Detect which cell encompasses the target text, then output its [X, Y] center coordinate. 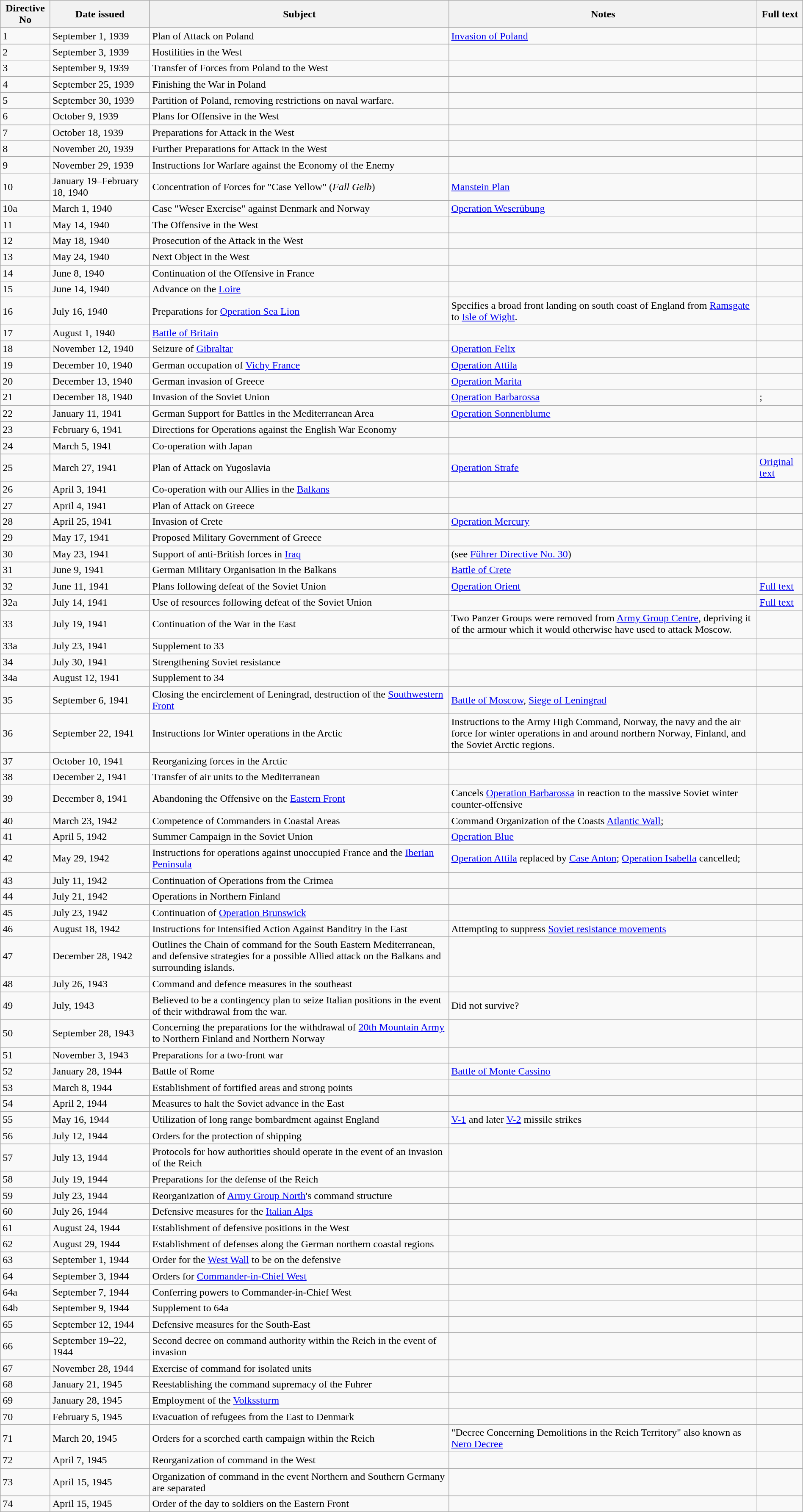
Evacuation of refugees from the East to Denmark [299, 1417]
Establishment of defenses along the German northern coastal regions [299, 1244]
16 [25, 311]
64 [25, 1276]
Original text [780, 468]
25 [25, 468]
May 24, 1940 [100, 257]
Closing the encirclement of Leningrad, destruction of the Southwestern Front [299, 700]
33 [25, 624]
Operation Marita [603, 381]
20 [25, 381]
Co-operation with our Allies in the Balkans [299, 489]
August 12, 1941 [100, 678]
Abandoning the Offensive on the Eastern Front [299, 799]
33a [25, 646]
40 [25, 820]
July 26, 1944 [100, 1212]
Battle of Rome [299, 1071]
Operation Attila [603, 365]
62 [25, 1244]
43 [25, 881]
September 3, 1944 [100, 1276]
50 [25, 1033]
December 28, 1942 [100, 956]
October 10, 1941 [100, 761]
72 [25, 1460]
10a [25, 208]
Defensive measures for the South-East [299, 1324]
29 [25, 538]
Reorganizing forces in the Arctic [299, 761]
Second decree on command authority within the Reich in the event of invasion [299, 1346]
68 [25, 1384]
55 [25, 1119]
Reestablishing the command supremacy of the Fuhrer [299, 1384]
German occupation of Vichy France [299, 365]
Establishment of defensive positions in the West [299, 1228]
3 [25, 68]
March 5, 1941 [100, 446]
Instructions for Warfare against the Economy of the Enemy [299, 165]
Directive No [25, 14]
September 19–22, 1944 [100, 1346]
Next Object in the West [299, 257]
German Support for Battles in the Mediterranean Area [299, 413]
June 14, 1940 [100, 289]
12 [25, 241]
November 20, 1939 [100, 149]
June 9, 1941 [100, 570]
V-1 and later V-2 missile strikes [603, 1119]
26 [25, 489]
46 [25, 929]
December 18, 1940 [100, 397]
Plans following defeat of the Soviet Union [299, 586]
57 [25, 1158]
66 [25, 1346]
January 28, 1945 [100, 1400]
Plan of Attack on Yugoslavia [299, 468]
Utilization of long range bombardment against England [299, 1119]
23 [25, 429]
Concerning the preparations for the withdrawal of 20th Mountain Army to Northern Finland and Northern Norway [299, 1033]
58 [25, 1180]
Manstein Plan [603, 186]
17 [25, 333]
67 [25, 1368]
30 [25, 554]
Battle of Monte Cassino [603, 1071]
Did not survive? [603, 1005]
May 18, 1940 [100, 241]
8 [25, 149]
73 [25, 1482]
7 [25, 133]
April 2, 1944 [100, 1103]
Battle of Crete [603, 570]
September 28, 1943 [100, 1033]
Supplement to 33 [299, 646]
54 [25, 1103]
49 [25, 1005]
April 4, 1941 [100, 505]
July 19, 1941 [100, 624]
January 21, 1945 [100, 1384]
Co-operation with Japan [299, 446]
German invasion of Greece [299, 381]
Operation Orient [603, 586]
September 7, 1944 [100, 1292]
Operation Strafe [603, 468]
July, 1943 [100, 1005]
Directions for Operations against the English War Economy [299, 429]
July 19, 1944 [100, 1180]
October 9, 1939 [100, 116]
Transfer of Forces from Poland to the West [299, 68]
Invasion of the Soviet Union [299, 397]
45 [25, 913]
Seizure of Gibraltar [299, 349]
21 [25, 397]
Protocols for how authorities should operate in the event of an invasion of the Reich [299, 1158]
Finishing the War in Poland [299, 84]
Continuation of the Offensive in France [299, 273]
Summer Campaign in the Soviet Union [299, 837]
Preparations for Attack in the West [299, 133]
39 [25, 799]
September 22, 1941 [100, 733]
Operation Blue [603, 837]
14 [25, 273]
60 [25, 1212]
September 30, 1939 [100, 100]
48 [25, 984]
Case "Weser Exercise" against Denmark and Norway [299, 208]
February 6, 1941 [100, 429]
May 17, 1941 [100, 538]
February 5, 1945 [100, 1417]
July 26, 1943 [100, 984]
Orders for Commander-in-Chief West [299, 1276]
September 12, 1944 [100, 1324]
Plans for Offensive in the West [299, 116]
Partition of Poland, removing restrictions on naval warfare. [299, 100]
Reorganization of Army Group North's command structure [299, 1196]
28 [25, 522]
70 [25, 1417]
Preparations for the defense of the Reich [299, 1180]
Continuation of the War in the East [299, 624]
July 30, 1941 [100, 662]
Employment of the Volkssturm [299, 1400]
September 25, 1939 [100, 84]
Reorganization of command in the West [299, 1460]
Organization of command in the event Northern and Southern Germany are separated [299, 1482]
52 [25, 1071]
Continuation of Operation Brunswick [299, 913]
38 [25, 777]
Hostilities in the West [299, 52]
69 [25, 1400]
Use of resources following defeat of the Soviet Union [299, 602]
64a [25, 1292]
Believed to be a contingency plan to seize Italian positions in the event of their withdrawal from the war. [299, 1005]
Plan of Attack on Greece [299, 505]
July 23, 1941 [100, 646]
42 [25, 859]
Invasion of Poland [603, 36]
April 7, 1945 [100, 1460]
31 [25, 570]
March 23, 1942 [100, 820]
24 [25, 446]
65 [25, 1324]
Battle of Britain [299, 333]
October 18, 1939 [100, 133]
August 1, 1940 [100, 333]
July 23, 1942 [100, 913]
11 [25, 225]
19 [25, 365]
Operation Sonnenblume [603, 413]
2 [25, 52]
; [780, 397]
13 [25, 257]
Operation Mercury [603, 522]
September 3, 1939 [100, 52]
44 [25, 897]
64b [25, 1308]
Operation Felix [603, 349]
4 [25, 84]
6 [25, 116]
Support of anti-British forces in Iraq [299, 554]
July 13, 1944 [100, 1158]
Two Panzer Groups were removed from Army Group Centre, depriving it of the armour which it would otherwise have used to attack Moscow. [603, 624]
Operation Barbarossa [603, 397]
32a [25, 602]
1 [25, 36]
Notes [603, 14]
Subject [299, 14]
Invasion of Crete [299, 522]
Order of the day to soldiers on the Eastern Front [299, 1504]
Supplement to 34 [299, 678]
Supplement to 64a [299, 1308]
August 18, 1942 [100, 929]
March 20, 1945 [100, 1438]
July 21, 1942 [100, 897]
September 1, 1939 [100, 36]
August 24, 1944 [100, 1228]
June 8, 1940 [100, 273]
January 19–February 18, 1940 [100, 186]
German Military Organisation in the Balkans [299, 570]
Instructions for Intensified Action Against Banditry in the East [299, 929]
Battle of Moscow, Siege of Leningrad [603, 700]
18 [25, 349]
November 3, 1943 [100, 1055]
Specifies a broad front landing on south coast of England from Ramsgate to Isle of Wight. [603, 311]
35 [25, 700]
51 [25, 1055]
April 25, 1941 [100, 522]
Strengthening Soviet resistance [299, 662]
Preparations for a two-front war [299, 1055]
July 23, 1944 [100, 1196]
November 28, 1944 [100, 1368]
December 2, 1941 [100, 777]
63 [25, 1260]
59 [25, 1196]
April 5, 1942 [100, 837]
July 14, 1941 [100, 602]
Instructions for operations against unoccupied France and the Iberian Peninsula [299, 859]
December 8, 1941 [100, 799]
May 23, 1941 [100, 554]
March 8, 1944 [100, 1087]
56 [25, 1135]
61 [25, 1228]
Advance on the Loire [299, 289]
Conferring powers to Commander-in-Chief West [299, 1292]
December 10, 1940 [100, 365]
May 16, 1944 [100, 1119]
9 [25, 165]
Orders for a scorched earth campaign within the Reich [299, 1438]
Operation Attila replaced by Case Anton; Operation Isabella cancelled; [603, 859]
22 [25, 413]
10 [25, 186]
July 16, 1940 [100, 311]
5 [25, 100]
53 [25, 1087]
37 [25, 761]
Further Preparations for Attack in the West [299, 149]
(see Führer Directive No. 30) [603, 554]
Plan of Attack on Poland [299, 36]
The Offensive in the West [299, 225]
Operations in Northern Finland [299, 897]
Exercise of command for isolated units [299, 1368]
September 9, 1939 [100, 68]
71 [25, 1438]
July 12, 1944 [100, 1135]
Command and defence measures in the southeast [299, 984]
Competence of Commanders in Coastal Areas [299, 820]
September 6, 1941 [100, 700]
November 12, 1940 [100, 349]
Prosecution of the Attack in the West [299, 241]
47 [25, 956]
January 28, 1944 [100, 1071]
34 [25, 662]
March 1, 1940 [100, 208]
September 9, 1944 [100, 1308]
Continuation of Operations from the Crimea [299, 881]
Attempting to suppress Soviet resistance movements [603, 929]
May 29, 1942 [100, 859]
January 11, 1941 [100, 413]
December 13, 1940 [100, 381]
Operation Weserübung [603, 208]
15 [25, 289]
Measures to halt the Soviet advance in the East [299, 1103]
Defensive measures for the Italian Alps [299, 1212]
Establishment of fortified areas and strong points [299, 1087]
Orders for the protection of shipping [299, 1135]
Cancels Operation Barbarossa in reaction to the massive Soviet winter counter-offensive [603, 799]
74 [25, 1504]
June 11, 1941 [100, 586]
Proposed Military Government of Greece [299, 538]
Transfer of air units to the Mediterranean [299, 777]
27 [25, 505]
August 29, 1944 [100, 1244]
34a [25, 678]
41 [25, 837]
"Decree Concerning Demolitions in the Reich Territory" also known as Nero Decree [603, 1438]
November 29, 1939 [100, 165]
36 [25, 733]
Instructions for Winter operations in the Arctic [299, 733]
Order for the West Wall to be on the defensive [299, 1260]
September 1, 1944 [100, 1260]
Preparations for Operation Sea Lion [299, 311]
April 3, 1941 [100, 489]
Concentration of Forces for "Case Yellow" (Fall Gelb) [299, 186]
Date issued [100, 14]
May 14, 1940 [100, 225]
March 27, 1941 [100, 468]
32 [25, 586]
Command Organization of the Coasts Atlantic Wall; [603, 820]
July 11, 1942 [100, 881]
